Locate the cell with the specified text and output its (X, Y) center coordinate. 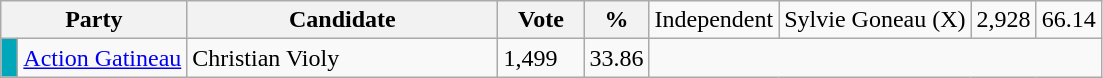
1,499 (541, 58)
Party (94, 20)
Independent (714, 20)
Candidate (342, 20)
Vote (541, 20)
33.86 (616, 58)
Christian Violy (342, 58)
% (616, 20)
Sylvie Goneau (X) (875, 20)
2,928 (1004, 20)
66.14 (1068, 20)
Action Gatineau (102, 58)
